Return [x, y] of the center of cell containing provided text 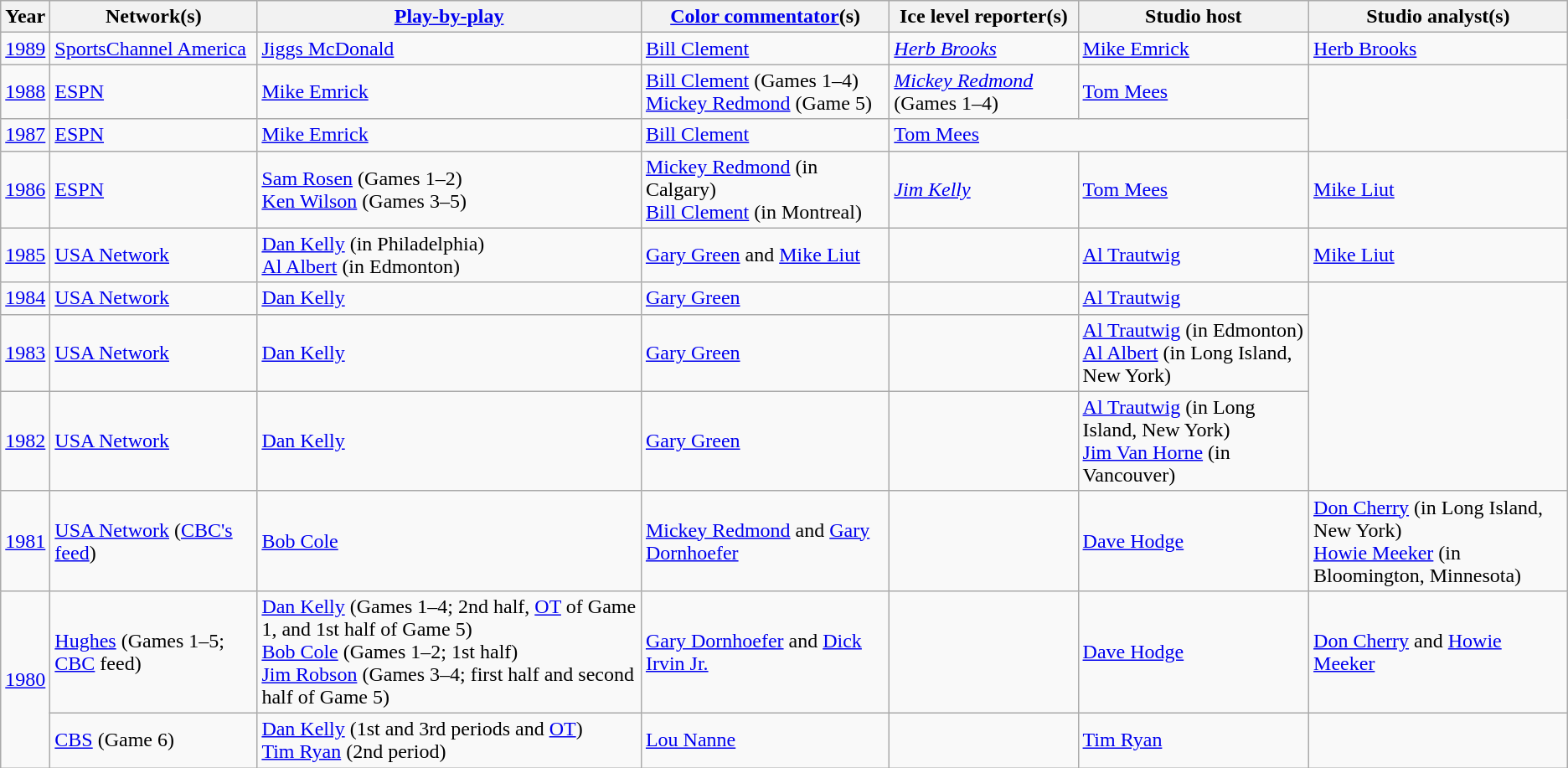
Studio analyst(s) [1439, 17]
Gary Dornhoefer and Dick Irvin Jr. [765, 652]
Jim Kelly [983, 189]
1980 [25, 678]
Dan Kelly (in Philadelphia)Al Albert (in Edmonton) [449, 255]
Jiggs McDonald [449, 49]
Lou Nanne [765, 740]
CBS (Game 6) [154, 740]
Dan Kelly (1st and 3rd periods and OT)Tim Ryan (2nd period) [449, 740]
1988 [25, 92]
1986 [25, 189]
Bob Cole [449, 541]
Don Cherry and Howie Meeker [1439, 652]
Don Cherry (in Long Island, New York)Howie Meeker (in Bloomington, Minnesota) [1439, 541]
Year [25, 17]
Ice level reporter(s) [983, 17]
Mickey Redmond (in Calgary)Bill Clement (in Montreal) [765, 189]
Tim Ryan [1194, 740]
1985 [25, 255]
SportsChannel America [154, 49]
1989 [25, 49]
Hughes (Games 1–5; CBC feed) [154, 652]
Bill Clement (Games 1–4)Mickey Redmond (Game 5) [765, 92]
Gary Green and Mike Liut [765, 255]
USA Network (CBC's feed) [154, 541]
Al Trautwig (in Edmonton)Al Albert (in Long Island, New York) [1194, 353]
1981 [25, 541]
Mickey Redmond (Games 1–4) [983, 92]
1987 [25, 135]
Sam Rosen (Games 1–2)Ken Wilson (Games 3–5) [449, 189]
1984 [25, 298]
1982 [25, 441]
Studio host [1194, 17]
Mickey Redmond and Gary Dornhoefer [765, 541]
Color commentator(s) [765, 17]
Network(s) [154, 17]
1983 [25, 353]
Play-by-play [449, 17]
Al Trautwig (in Long Island, New York)Jim Van Horne (in Vancouver) [1194, 441]
